From the cell containing the given text, extract its center point as (x, y) coordinate. 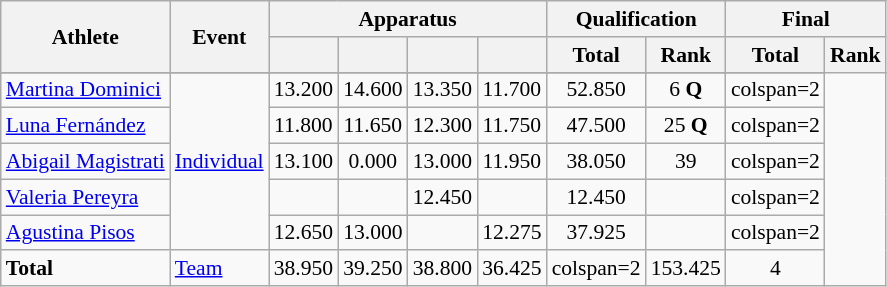
13.350 (442, 90)
Valeria Pereyra (86, 197)
13.200 (304, 90)
153.425 (686, 269)
0.000 (372, 162)
Martina Dominici (86, 90)
14.600 (372, 90)
12.650 (304, 233)
Final (806, 19)
11.700 (512, 90)
12.300 (442, 126)
Apparatus (408, 19)
38.950 (304, 269)
39.250 (372, 269)
11.650 (372, 126)
39 (686, 162)
11.750 (512, 126)
Abigail Magistrati (86, 162)
11.800 (304, 126)
Individual (220, 161)
Athlete (86, 36)
38.050 (596, 162)
37.925 (596, 233)
52.850 (596, 90)
Agustina Pisos (86, 233)
38.800 (442, 269)
Qualification (636, 19)
Luna Fernández (86, 126)
13.100 (304, 162)
4 (776, 269)
36.425 (512, 269)
6 Q (686, 90)
25 Q (686, 126)
47.500 (596, 126)
Event (220, 36)
12.275 (512, 233)
Team (220, 269)
11.950 (512, 162)
